Identify which cell holds the provided text, then report its (x, y) central coordinate. 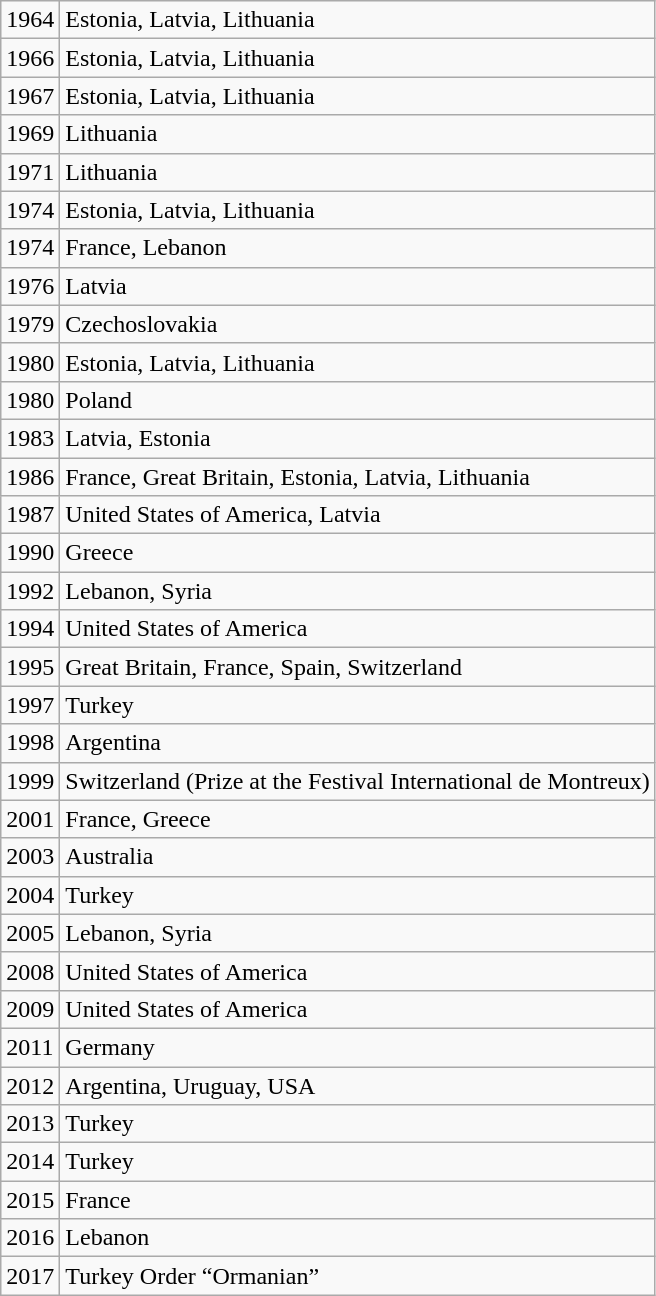
1964 (30, 20)
Greece (358, 553)
Czechoslovakia (358, 324)
1992 (30, 591)
2004 (30, 895)
2014 (30, 1162)
France (358, 1200)
1999 (30, 781)
1997 (30, 705)
1998 (30, 743)
1995 (30, 667)
2008 (30, 971)
Latvia (358, 286)
Argentina, Uruguay, USA (358, 1085)
1976 (30, 286)
1979 (30, 324)
2001 (30, 819)
Poland (358, 400)
Lebanon (358, 1238)
Argentina (358, 743)
1987 (30, 515)
France, Great Britain, Estonia, Latvia, Lithuania (358, 477)
2015 (30, 1200)
1969 (30, 134)
Latvia, Estonia (358, 438)
1967 (30, 96)
2003 (30, 857)
Switzerland (Prize at the Festival International de Montreux) (358, 781)
2013 (30, 1124)
2005 (30, 933)
1971 (30, 172)
1986 (30, 477)
2016 (30, 1238)
2009 (30, 1009)
Australia (358, 857)
1994 (30, 629)
1983 (30, 438)
Turkey Order “Ormanian” (358, 1276)
Great Britain, France, Spain, Switzerland (358, 667)
2012 (30, 1085)
2011 (30, 1047)
France, Lebanon (358, 248)
France, Greece (358, 819)
2017 (30, 1276)
Germany (358, 1047)
1966 (30, 58)
1990 (30, 553)
United States of America, Latvia (358, 515)
